Provide the [X, Y] coordinate of the cell's center where the given text is located.  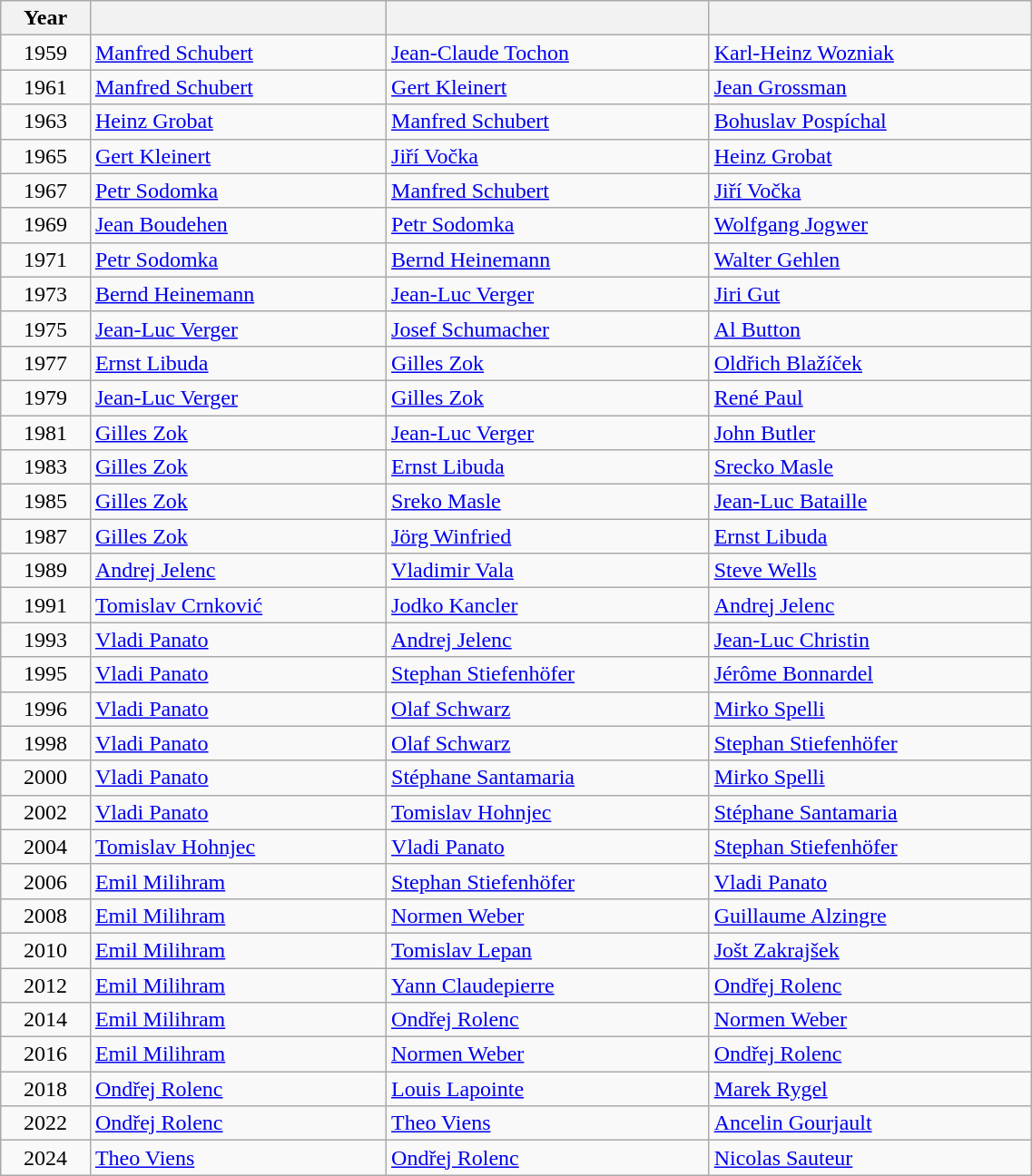
1996 [45, 709]
Jean Grossman [870, 87]
Jérôme Bonnardel [870, 674]
2002 [45, 812]
Jean Boudehen [238, 225]
Al Button [870, 328]
1995 [45, 674]
Yann Claudepierre [548, 985]
Wolfgang Jogwer [870, 225]
John Butler [870, 433]
Louis Lapointe [548, 1089]
1993 [45, 640]
1987 [45, 536]
1991 [45, 605]
2018 [45, 1089]
Vladimir Vala [548, 571]
Jošt Zakrajšek [870, 950]
1971 [45, 260]
Tomislav Lepan [548, 950]
Jean-Claude Tochon [548, 53]
1967 [45, 191]
1979 [45, 397]
Year [45, 18]
1983 [45, 467]
Nicolas Sauteur [870, 1158]
1989 [45, 571]
Oldřich Blažíček [870, 363]
Josef Schumacher [548, 328]
1959 [45, 53]
1965 [45, 156]
Walter Gehlen [870, 260]
Jean-Luc Bataille [870, 502]
Jiri Gut [870, 294]
2014 [45, 1020]
1985 [45, 502]
Guillaume Alzingre [870, 916]
Karl-Heinz Wozniak [870, 53]
1998 [45, 743]
René Paul [870, 397]
Bohuslav Pospíchal [870, 122]
Sreko Masle [548, 502]
1969 [45, 225]
Steve Wells [870, 571]
2022 [45, 1123]
2010 [45, 950]
1981 [45, 433]
Ancelin Gourjault [870, 1123]
1977 [45, 363]
2000 [45, 778]
Jodko Kancler [548, 605]
1975 [45, 328]
2006 [45, 881]
1961 [45, 87]
2012 [45, 985]
Jörg Winfried [548, 536]
1973 [45, 294]
2024 [45, 1158]
Tomislav Crnković [238, 605]
Srecko Masle [870, 467]
Jean-Luc Christin [870, 640]
2016 [45, 1054]
2004 [45, 847]
Marek Rygel [870, 1089]
2008 [45, 916]
1963 [45, 122]
